Determine the (x, y) coordinate at the center of the cell enclosing the given text.  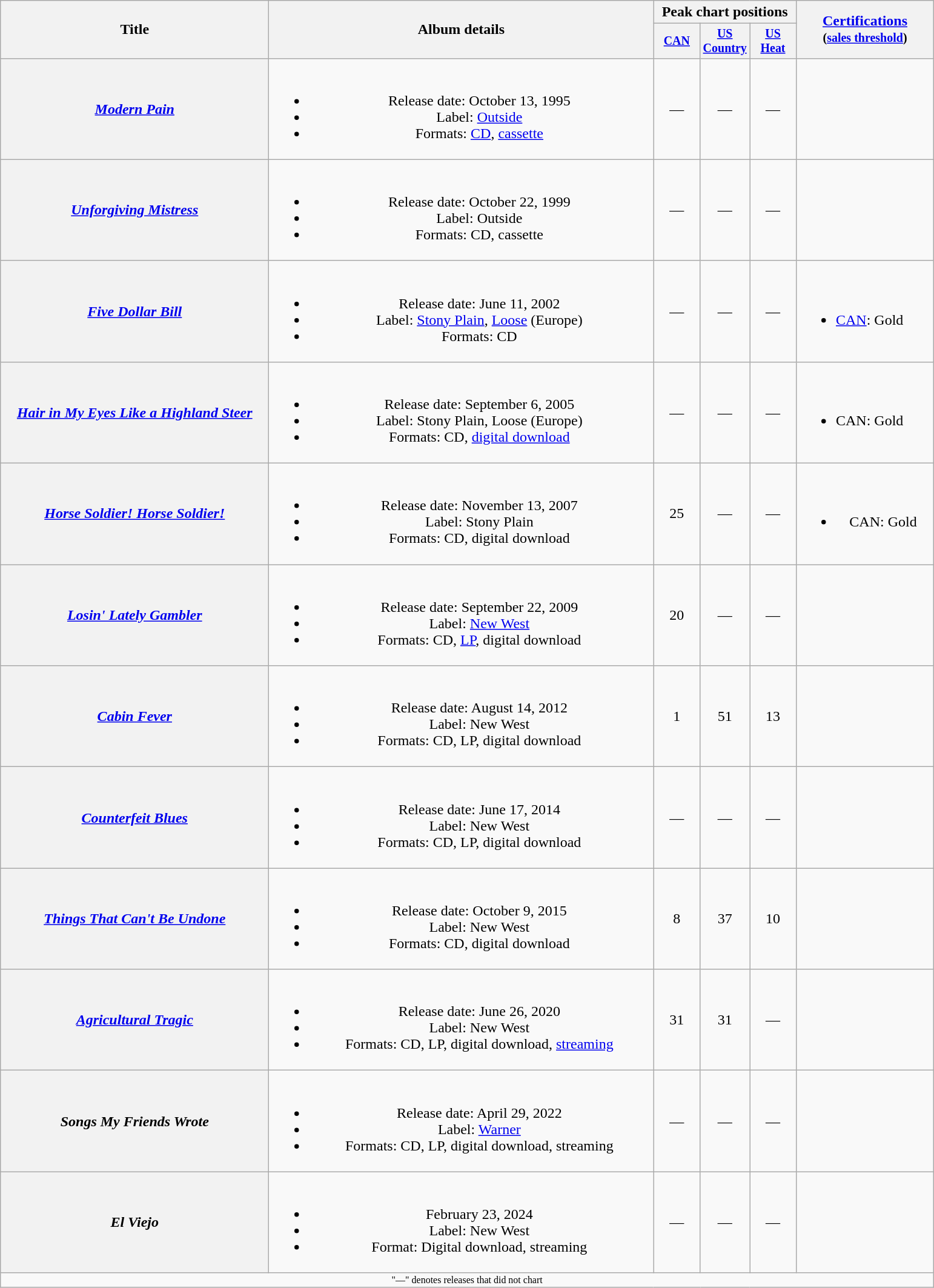
El Viejo (134, 1223)
51 (725, 716)
Release date: October 22, 1999Label: OutsideFormats: CD, cassette (462, 210)
Release date: April 29, 2022Label: WarnerFormats: CD, LP, digital download, streaming (462, 1121)
Horse Soldier! Horse Soldier! (134, 514)
Release date: August 14, 2012Label: New WestFormats: CD, LP, digital download (462, 716)
Certifications(sales threshold) (865, 30)
Modern Pain (134, 109)
Release date: October 9, 2015Label: New WestFormats: CD, digital download (462, 918)
Unforgiving Mistress (134, 210)
Release date: September 22, 2009Label: New WestFormats: CD, LP, digital download (462, 616)
USHeat (773, 41)
Release date: June 26, 2020Label: New WestFormats: CD, LP, digital download, streaming (462, 1020)
37 (725, 918)
Songs My Friends Wrote (134, 1121)
Losin' Lately Gambler (134, 616)
Release date: September 6, 2005Label: Stony Plain, Loose (Europe)Formats: CD, digital download (462, 412)
Counterfeit Blues (134, 818)
13 (773, 716)
Things That Can't Be Undone (134, 918)
Title (134, 30)
1 (677, 716)
Hair in My Eyes Like a Highland Steer (134, 412)
Release date: October 13, 1995Label: OutsideFormats: CD, cassette (462, 109)
Release date: June 17, 2014Label: New WestFormats: CD, LP, digital download (462, 818)
CAN (677, 41)
Cabin Fever (134, 716)
Peak chart positions (725, 12)
"—" denotes releases that did not chart (468, 1280)
US Country (725, 41)
Album details (462, 30)
Release date: June 11, 2002Label: Stony Plain, Loose (Europe)Formats: CD (462, 311)
Release date: November 13, 2007Label: Stony PlainFormats: CD, digital download (462, 514)
8 (677, 918)
20 (677, 616)
Agricultural Tragic (134, 1020)
25 (677, 514)
February 23, 2024Label: New WestFormat: Digital download, streaming (462, 1223)
Five Dollar Bill (134, 311)
10 (773, 918)
